Find where the given text appears and provide that cell's center as [X, Y] coordinate. 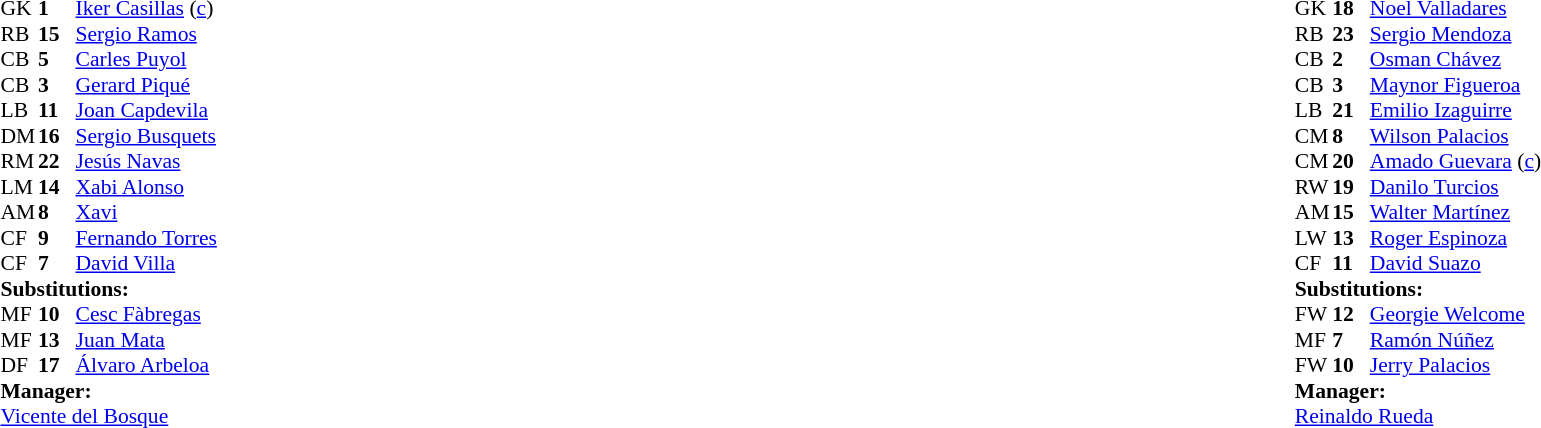
9 [57, 238]
Sergio Ramos [146, 34]
Xabi Alonso [146, 187]
Xavi [146, 213]
23 [1351, 34]
19 [1351, 187]
Jerry Palacios [1456, 365]
David Suazo [1456, 263]
Wilson Palacios [1456, 136]
Walter Martínez [1456, 213]
16 [57, 136]
David Villa [146, 263]
Jesús Navas [146, 161]
RW [1314, 187]
21 [1351, 111]
Osman Chávez [1456, 59]
14 [57, 187]
Juan Mata [146, 340]
Roger Espinoza [1456, 238]
2 [1351, 59]
12 [1351, 315]
LW [1314, 238]
Gerard Piqué [146, 85]
22 [57, 161]
20 [1351, 161]
Sergio Busquets [146, 136]
Amado Guevara (c) [1456, 161]
Sergio Mendoza [1456, 34]
Carles Puyol [146, 59]
RM [19, 161]
5 [57, 59]
LM [19, 187]
DM [19, 136]
Fernando Torres [146, 238]
Joan Capdevila [146, 111]
Álvaro Arbeloa [146, 365]
Danilo Turcios [1456, 187]
Ramón Núñez [1456, 340]
DF [19, 365]
Maynor Figueroa [1456, 85]
Emilio Izaguirre [1456, 111]
Georgie Welcome [1456, 315]
Cesc Fàbregas [146, 315]
17 [57, 365]
